For the text-containing cell, return its midpoint in [X, Y] coordinate format. 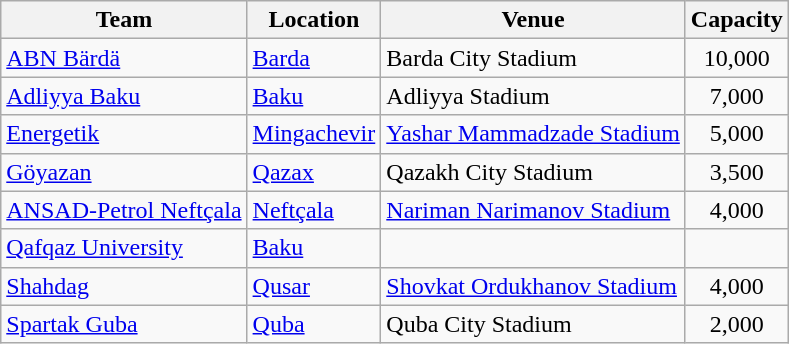
ABN Bärdä [124, 58]
Quba City Stadium [534, 324]
Adliyya Stadium [534, 96]
10,000 [736, 58]
Yashar Mammadzade Stadium [534, 134]
Shahdag [124, 286]
Spartak Guba [124, 324]
Team [124, 20]
Adliyya Baku [124, 96]
Location [314, 20]
3,500 [736, 172]
Venue [534, 20]
Mingachevir [314, 134]
Qazax [314, 172]
Qusar [314, 286]
Shovkat Ordukhanov Stadium [534, 286]
Neftçala [314, 210]
5,000 [736, 134]
Quba [314, 324]
2,000 [736, 324]
Energetik [124, 134]
Qafqaz University [124, 248]
Nariman Narimanov Stadium [534, 210]
Capacity [736, 20]
Barda [314, 58]
7,000 [736, 96]
Göyazan [124, 172]
Qazakh City Stadium [534, 172]
Barda City Stadium [534, 58]
ANSAD-Petrol Neftçala [124, 210]
